Extract the (x, y) coordinate from the center of the cell holding the provided text.  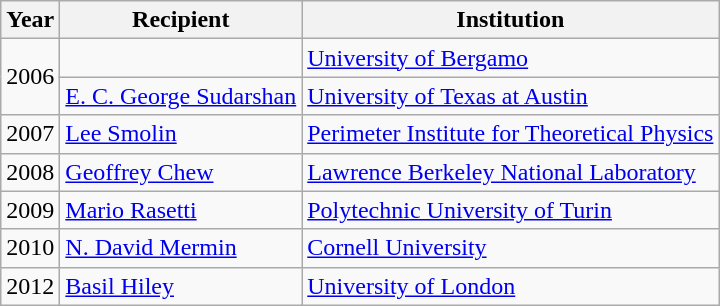
Lee Smolin (181, 134)
Lawrence Berkeley National Laboratory (510, 172)
Cornell University (510, 248)
Polytechnic University of Turin (510, 210)
Year (30, 20)
2010 (30, 248)
University of Texas at Austin (510, 96)
Institution (510, 20)
University of London (510, 286)
Perimeter Institute for Theoretical Physics (510, 134)
2009 (30, 210)
University of Bergamo (510, 58)
E. C. George Sudarshan (181, 96)
2012 (30, 286)
N. David Mermin (181, 248)
Basil Hiley (181, 286)
Recipient (181, 20)
2008 (30, 172)
Mario Rasetti (181, 210)
Geoffrey Chew (181, 172)
2006 (30, 77)
2007 (30, 134)
